Extract the (x, y) coordinate from the center of the cell holding the provided text.  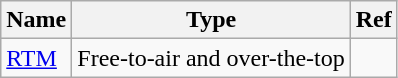
RTM (36, 58)
Type (211, 20)
Free-to-air and over-the-top (211, 58)
Ref (374, 20)
Name (36, 20)
